Pinpoint the cell where the given text exists, returning its [x, y] midpoint coordinate. 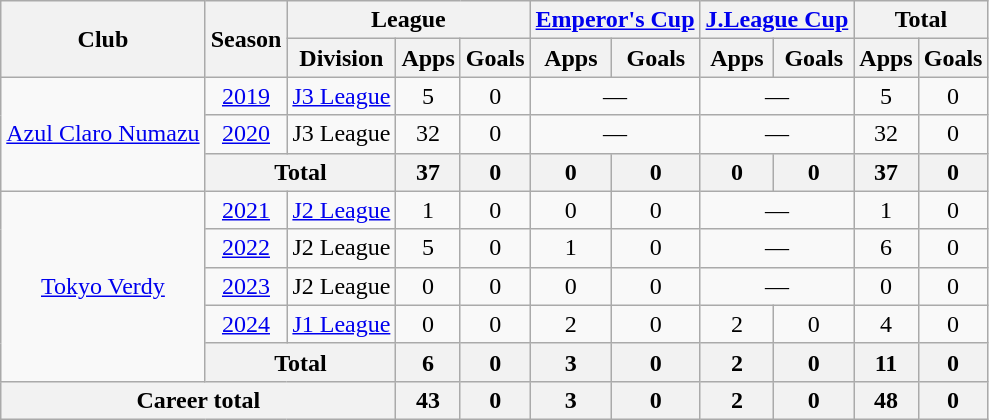
2023 [246, 286]
Emperor's Cup [615, 20]
Career total [198, 400]
Tokyo Verdy [103, 286]
Division [342, 58]
2020 [246, 134]
2024 [246, 324]
Club [103, 39]
48 [886, 400]
2021 [246, 210]
J1 League [342, 324]
43 [428, 400]
Season [246, 39]
J.League Cup [777, 20]
Azul Claro Numazu [103, 134]
2022 [246, 248]
4 [886, 324]
11 [886, 362]
2019 [246, 96]
League [408, 20]
